Find where the given text appears and provide that cell's center as (X, Y) coordinate. 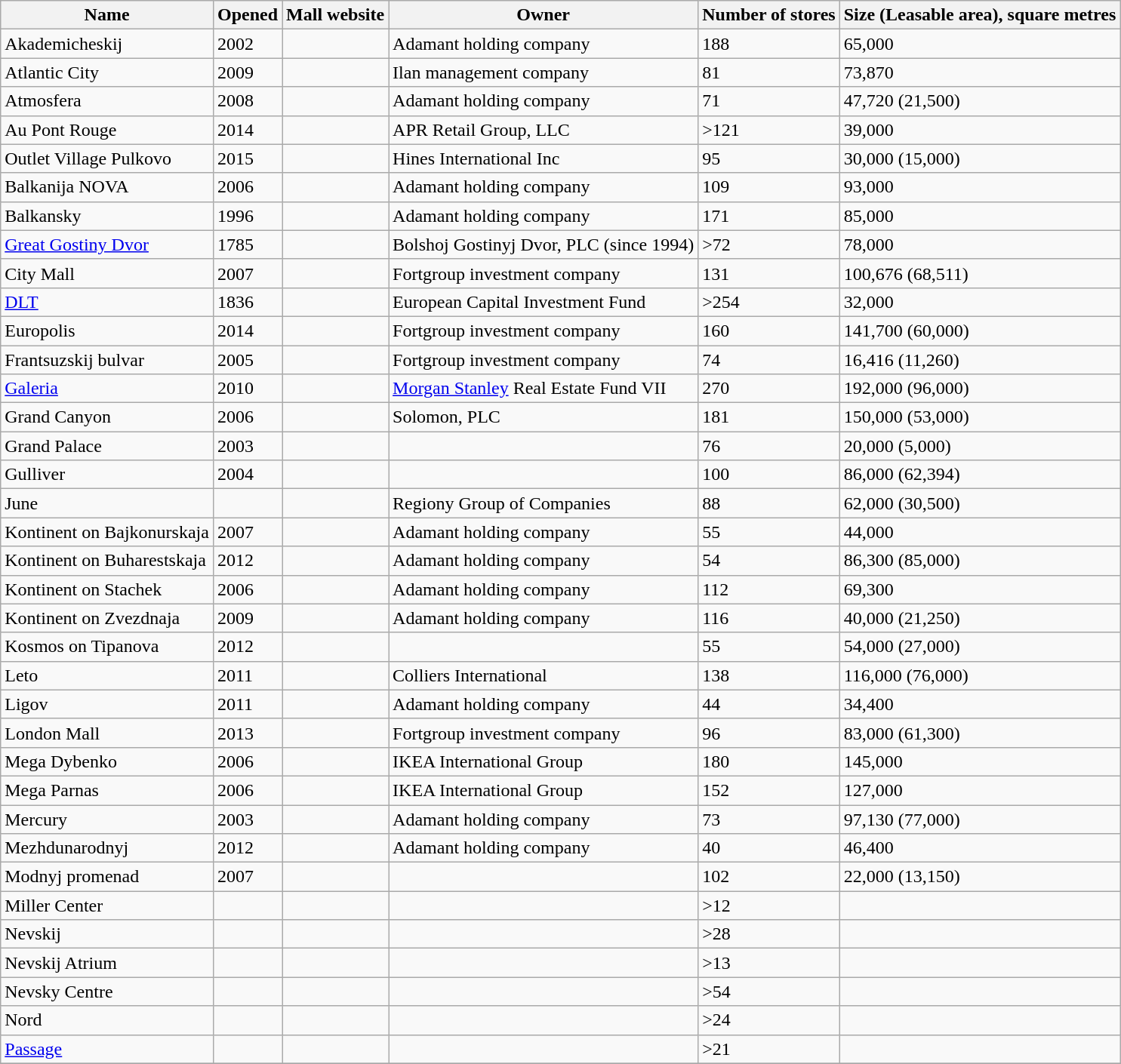
Leto (107, 675)
Mezhdunarodnyj (107, 848)
City Mall (107, 273)
Nevskij Atrium (107, 963)
62,000 (30,500) (980, 503)
30,000 (15,000) (980, 158)
Owner (544, 15)
96 (769, 733)
141,700 (60,000) (980, 331)
Grand Canyon (107, 417)
Ilan management company (544, 72)
40,000 (21,250) (980, 618)
16,416 (11,260) (980, 360)
88 (769, 503)
Grand Palace (107, 446)
>121 (769, 130)
Nord (107, 1020)
>72 (769, 244)
1996 (248, 216)
188 (769, 44)
Number of stores (769, 15)
1785 (248, 244)
2015 (248, 158)
74 (769, 360)
Balkansky (107, 216)
78,000 (980, 244)
Regiony Group of Companies (544, 503)
London Mall (107, 733)
Great Gostiny Dvor (107, 244)
>28 (769, 934)
69,300 (980, 589)
Modnyj promenad (107, 877)
Passage (107, 1049)
131 (769, 273)
152 (769, 790)
Kontinent on Buharestskaja (107, 561)
Miller Center (107, 906)
116,000 (76,000) (980, 675)
>21 (769, 1049)
Opened (248, 15)
76 (769, 446)
Mega Dybenko (107, 761)
Solomon, PLC (544, 417)
54 (769, 561)
34,400 (980, 704)
44,000 (980, 532)
112 (769, 589)
73 (769, 819)
Mall website (335, 15)
Nevsky Centre (107, 992)
Nevskij (107, 934)
Atmosfera (107, 101)
Colliers International (544, 675)
85,000 (980, 216)
Europolis (107, 331)
102 (769, 877)
Hines International Inc (544, 158)
100 (769, 475)
22,000 (13,150) (980, 877)
192,000 (96,000) (980, 389)
Bolshoj Gostinyj Dvor, PLC (since 1994) (544, 244)
Outlet Village Pulkovo (107, 158)
Kontinent on Zvezdnaja (107, 618)
160 (769, 331)
Balkanija NOVA (107, 187)
Gulliver (107, 475)
270 (769, 389)
Size (Leasable area), square metres (980, 15)
150,000 (53,000) (980, 417)
20,000 (5,000) (980, 446)
109 (769, 187)
DLT (107, 302)
86,300 (85,000) (980, 561)
>254 (769, 302)
81 (769, 72)
71 (769, 101)
116 (769, 618)
>13 (769, 963)
32,000 (980, 302)
46,400 (980, 848)
127,000 (980, 790)
2008 (248, 101)
145,000 (980, 761)
>54 (769, 992)
138 (769, 675)
Kontinent on Bajkonurskaja (107, 532)
June (107, 503)
Atlantic City (107, 72)
2002 (248, 44)
93,000 (980, 187)
65,000 (980, 44)
Frantsuzskij bulvar (107, 360)
181 (769, 417)
180 (769, 761)
Ligov (107, 704)
44 (769, 704)
APR Retail Group, LLC (544, 130)
Kontinent on Stachek (107, 589)
39,000 (980, 130)
Mega Parnas (107, 790)
100,676 (68,511) (980, 273)
Kosmos on Tipanova (107, 647)
47,720 (21,500) (980, 101)
1836 (248, 302)
54,000 (27,000) (980, 647)
Name (107, 15)
2013 (248, 733)
2010 (248, 389)
86,000 (62,394) (980, 475)
171 (769, 216)
97,130 (77,000) (980, 819)
73,870 (980, 72)
Akademicheskij (107, 44)
>24 (769, 1020)
95 (769, 158)
Mercury (107, 819)
Morgan Stanley Real Estate Fund VII (544, 389)
83,000 (61,300) (980, 733)
European Capital Investment Fund (544, 302)
Galeria (107, 389)
Au Pont Rouge (107, 130)
>12 (769, 906)
2005 (248, 360)
40 (769, 848)
2004 (248, 475)
